Locate the cell with the specified text and output its (X, Y) center coordinate. 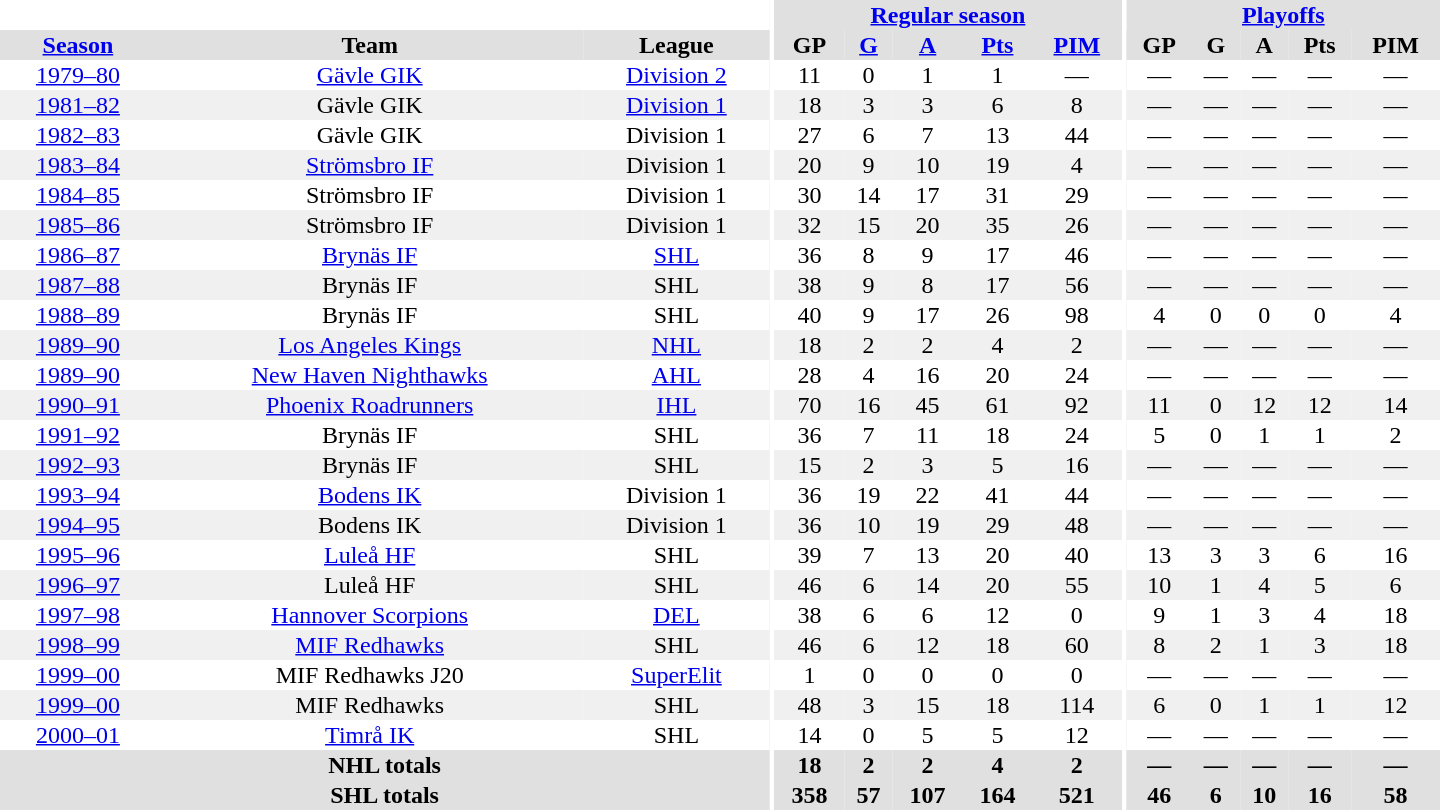
30 (810, 195)
164 (998, 795)
1992–93 (78, 465)
41 (998, 495)
1984–85 (78, 195)
Team (370, 45)
MIF Redhawks J20 (370, 675)
1994–95 (78, 525)
1985–86 (78, 225)
27 (810, 135)
DEL (677, 615)
1996–97 (78, 585)
61 (998, 405)
98 (1076, 315)
358 (810, 795)
70 (810, 405)
Los Angeles Kings (370, 345)
55 (1076, 585)
56 (1076, 285)
Hannover Scorpions (370, 615)
58 (1396, 795)
NHL totals (384, 765)
SuperElit (677, 675)
1991–92 (78, 435)
1988–89 (78, 315)
35 (998, 225)
1983–84 (78, 165)
1982–83 (78, 135)
1987–88 (78, 285)
92 (1076, 405)
32 (810, 225)
60 (1076, 645)
Season (78, 45)
Playoffs (1284, 15)
39 (810, 555)
114 (1076, 705)
Division 2 (677, 75)
1993–94 (78, 495)
1981–82 (78, 105)
57 (868, 795)
1986–87 (78, 255)
1998–99 (78, 645)
New Haven Nighthawks (370, 375)
28 (810, 375)
Phoenix Roadrunners (370, 405)
1979–80 (78, 75)
45 (928, 405)
League (677, 45)
107 (928, 795)
2000–01 (78, 735)
31 (998, 195)
NHL (677, 345)
521 (1076, 795)
Regular season (948, 15)
SHL totals (384, 795)
1997–98 (78, 615)
Timrå IK (370, 735)
AHL (677, 375)
22 (928, 495)
IHL (677, 405)
1990–91 (78, 405)
1995–96 (78, 555)
